From the cell containing the given text, extract its center point as (x, y) coordinate. 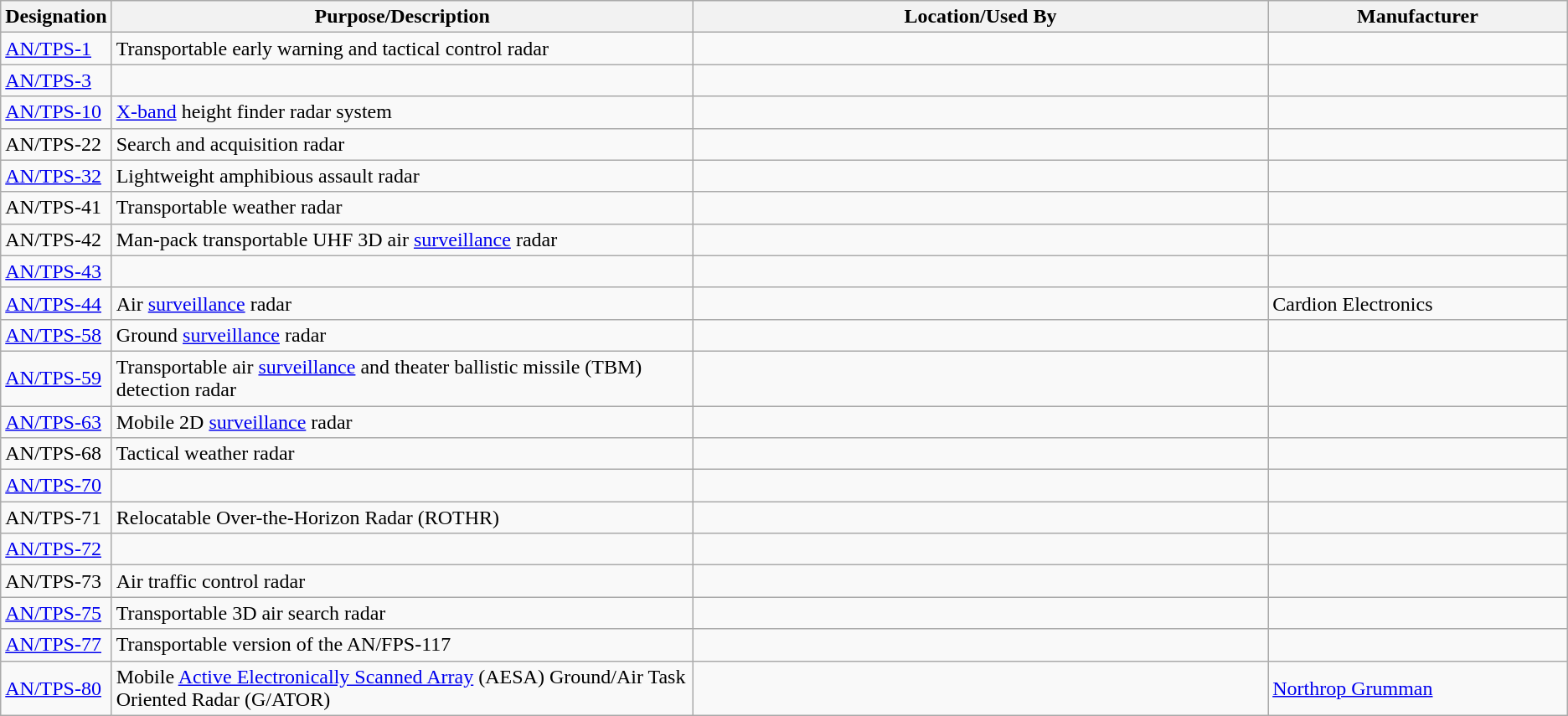
Man-pack transportable UHF 3D air surveillance radar (402, 240)
Transportable air surveillance and theater ballistic missile (TBM) detection radar (402, 379)
Transportable version of the AN/FPS-117 (402, 645)
AN/TPS-75 (56, 613)
AN/TPS-70 (56, 486)
Relocatable Over-the-Horizon Radar (ROTHR) (402, 518)
Northrop Grumman (1418, 688)
Transportable weather radar (402, 208)
AN/TPS-32 (56, 176)
AN/TPS-80 (56, 688)
AN/TPS-63 (56, 421)
Tactical weather radar (402, 454)
Lightweight amphibious assault radar (402, 176)
AN/TPS-59 (56, 379)
Mobile Active Electronically Scanned Array (AESA) Ground/Air Task Oriented Radar (G/ATOR) (402, 688)
Location/Used By (980, 17)
Transportable 3D air search radar (402, 613)
AN/TPS-3 (56, 80)
Purpose/Description (402, 17)
AN/TPS-72 (56, 549)
AN/TPS-1 (56, 49)
Cardion Electronics (1418, 303)
AN/TPS-71 (56, 518)
AN/TPS-10 (56, 112)
Search and acquisition radar (402, 144)
Manufacturer (1418, 17)
AN/TPS-41 (56, 208)
Air traffic control radar (402, 581)
AN/TPS-43 (56, 271)
Designation (56, 17)
AN/TPS-77 (56, 645)
X-band height finder radar system (402, 112)
AN/TPS-68 (56, 454)
Transportable early warning and tactical control radar (402, 49)
Air surveillance radar (402, 303)
AN/TPS-42 (56, 240)
Mobile 2D surveillance radar (402, 421)
AN/TPS-58 (56, 335)
AN/TPS-22 (56, 144)
Ground surveillance radar (402, 335)
AN/TPS-73 (56, 581)
AN/TPS-44 (56, 303)
